Determine the [X, Y] coordinate at the center of the cell enclosing the given text.  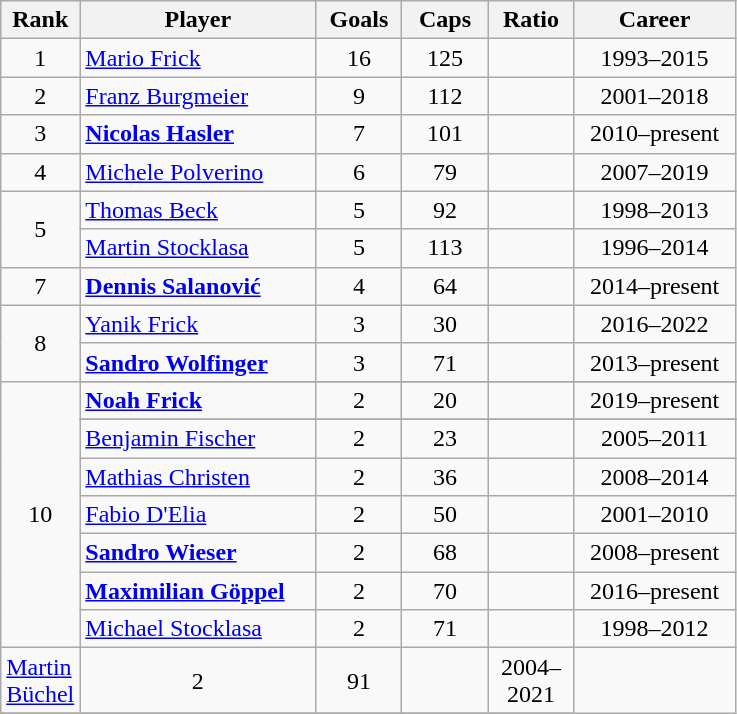
2001–2010 [654, 515]
16 [359, 58]
2016–present [654, 591]
1998–2013 [654, 210]
68 [445, 553]
9 [359, 96]
Mario Frick [198, 58]
2001–2018 [654, 96]
1993–2015 [654, 58]
112 [445, 96]
23 [445, 438]
2010–present [654, 134]
10 [40, 514]
Career [654, 20]
Michael Stocklasa [198, 629]
1996–2014 [654, 248]
8 [40, 343]
125 [445, 58]
2019–present [654, 400]
Ratio [531, 20]
Michele Polverino [198, 172]
2016–2022 [654, 324]
2014–present [654, 286]
50 [445, 515]
Martin Stocklasa [198, 248]
64 [445, 286]
1 [40, 58]
2013–present [654, 362]
36 [445, 477]
Caps [445, 20]
Player [198, 20]
2008–2014 [654, 477]
Maximilian Göppel [198, 591]
6 [359, 172]
Benjamin Fischer [198, 438]
Noah Frick [198, 400]
Goals [359, 20]
Mathias Christen [198, 477]
Nicolas Hasler [198, 134]
101 [445, 134]
70 [445, 591]
Sandro Wieser [198, 553]
30 [445, 324]
2008–present [654, 553]
2005–2011 [654, 438]
Yanik Frick [198, 324]
Martin Büchel [40, 680]
20 [445, 400]
79 [445, 172]
91 [359, 680]
Thomas Beck [198, 210]
Rank [40, 20]
113 [445, 248]
Dennis Salanović [198, 286]
2004–2021 [531, 680]
Sandro Wolfinger [198, 362]
1998–2012 [654, 629]
Franz Burgmeier [198, 96]
92 [445, 210]
Fabio D'Elia [198, 515]
2007–2019 [654, 172]
